From the cell containing the given text, extract its center point as [X, Y] coordinate. 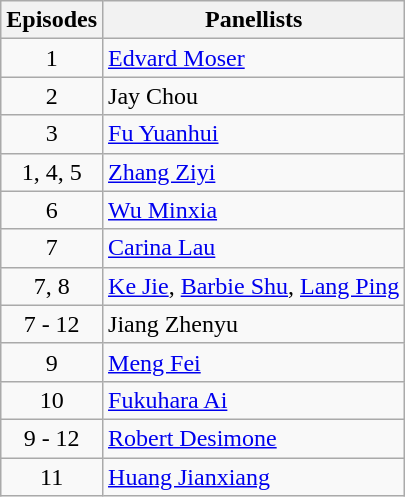
Meng Fei [254, 362]
7 [52, 248]
3 [52, 134]
Zhang Ziyi [254, 172]
Robert Desimone [254, 438]
10 [52, 400]
1 [52, 58]
Fu Yuanhui [254, 134]
Panellists [254, 20]
2 [52, 96]
Huang Jianxiang [254, 477]
Jay Chou [254, 96]
11 [52, 477]
1, 4, 5 [52, 172]
6 [52, 210]
Wu Minxia [254, 210]
Fukuhara Ai [254, 400]
Jiang Zhenyu [254, 324]
Ke Jie, Barbie Shu, Lang Ping [254, 286]
7 - 12 [52, 324]
9 [52, 362]
9 - 12 [52, 438]
Carina Lau [254, 248]
7, 8 [52, 286]
Edvard Moser [254, 58]
Episodes [52, 20]
